Extract the [X, Y] coordinate from the center of the cell holding the provided text.  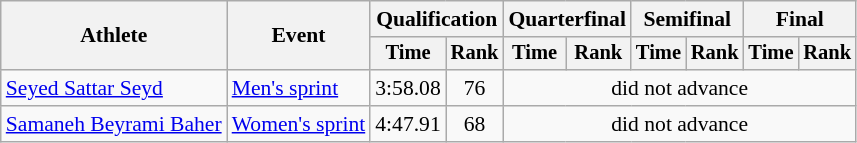
Semifinal [687, 19]
76 [475, 88]
Men's sprint [299, 88]
Women's sprint [299, 124]
4:47.91 [408, 124]
Athlete [114, 36]
Final [799, 19]
Quarterfinal [567, 19]
Event [299, 36]
Samaneh Beyrami Baher [114, 124]
Seyed Sattar Seyd [114, 88]
68 [475, 124]
3:58.08 [408, 88]
Qualification [436, 19]
